Return (X, Y) of the center of cell containing provided text 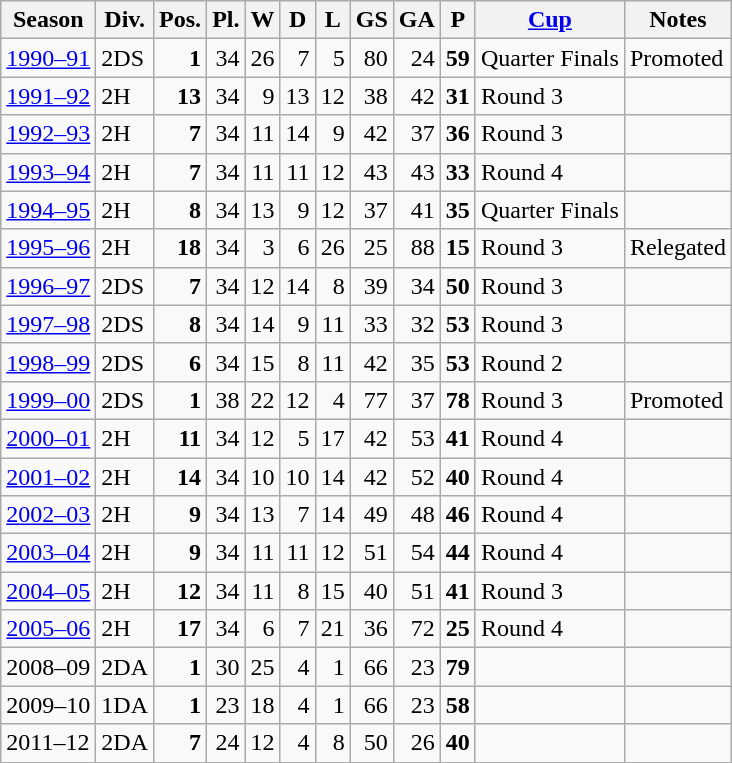
46 (458, 515)
30 (226, 667)
Relegated (678, 248)
78 (458, 400)
2000–01 (48, 438)
1993–94 (48, 172)
1999–00 (48, 400)
2004–05 (48, 591)
2002–03 (48, 515)
1992–93 (48, 134)
49 (372, 515)
Pl. (226, 20)
Season (48, 20)
Cup (550, 20)
52 (416, 477)
1997–98 (48, 324)
GA (416, 20)
1996–97 (48, 286)
1DA (125, 705)
Notes (678, 20)
Pos. (180, 20)
W (262, 20)
39 (372, 286)
72 (416, 629)
GS (372, 20)
80 (372, 58)
1998–99 (48, 362)
22 (262, 400)
59 (458, 58)
31 (458, 96)
88 (416, 248)
32 (416, 324)
2005–06 (48, 629)
Round 2 (550, 362)
2008–09 (48, 667)
1995–96 (48, 248)
2009–10 (48, 705)
21 (332, 629)
3 (262, 248)
77 (372, 400)
D (298, 20)
2011–12 (48, 743)
1994–95 (48, 210)
L (332, 20)
1991–92 (48, 96)
79 (458, 667)
58 (458, 705)
44 (458, 553)
54 (416, 553)
1990–91 (48, 58)
48 (416, 515)
2003–04 (48, 553)
P (458, 20)
2001–02 (48, 477)
Div. (125, 20)
